Capture the cell that displays the provided text and extract its (X, Y) central coordinate. 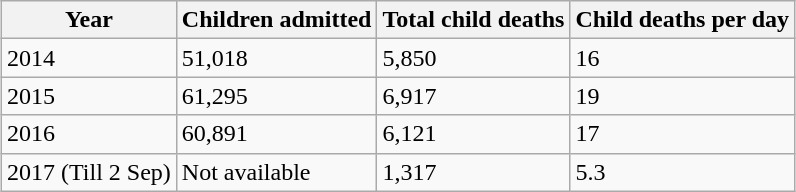
2016 (88, 134)
2015 (88, 96)
2017 (Till 2 Sep) (88, 172)
1,317 (474, 172)
Year (88, 20)
17 (682, 134)
Total child deaths (474, 20)
6,917 (474, 96)
Children admitted (276, 20)
2014 (88, 58)
16 (682, 58)
61,295 (276, 96)
6,121 (474, 134)
5.3 (682, 172)
5,850 (474, 58)
Child deaths per day (682, 20)
Not available (276, 172)
60,891 (276, 134)
19 (682, 96)
51,018 (276, 58)
